Return [x, y] of the center of cell containing provided text 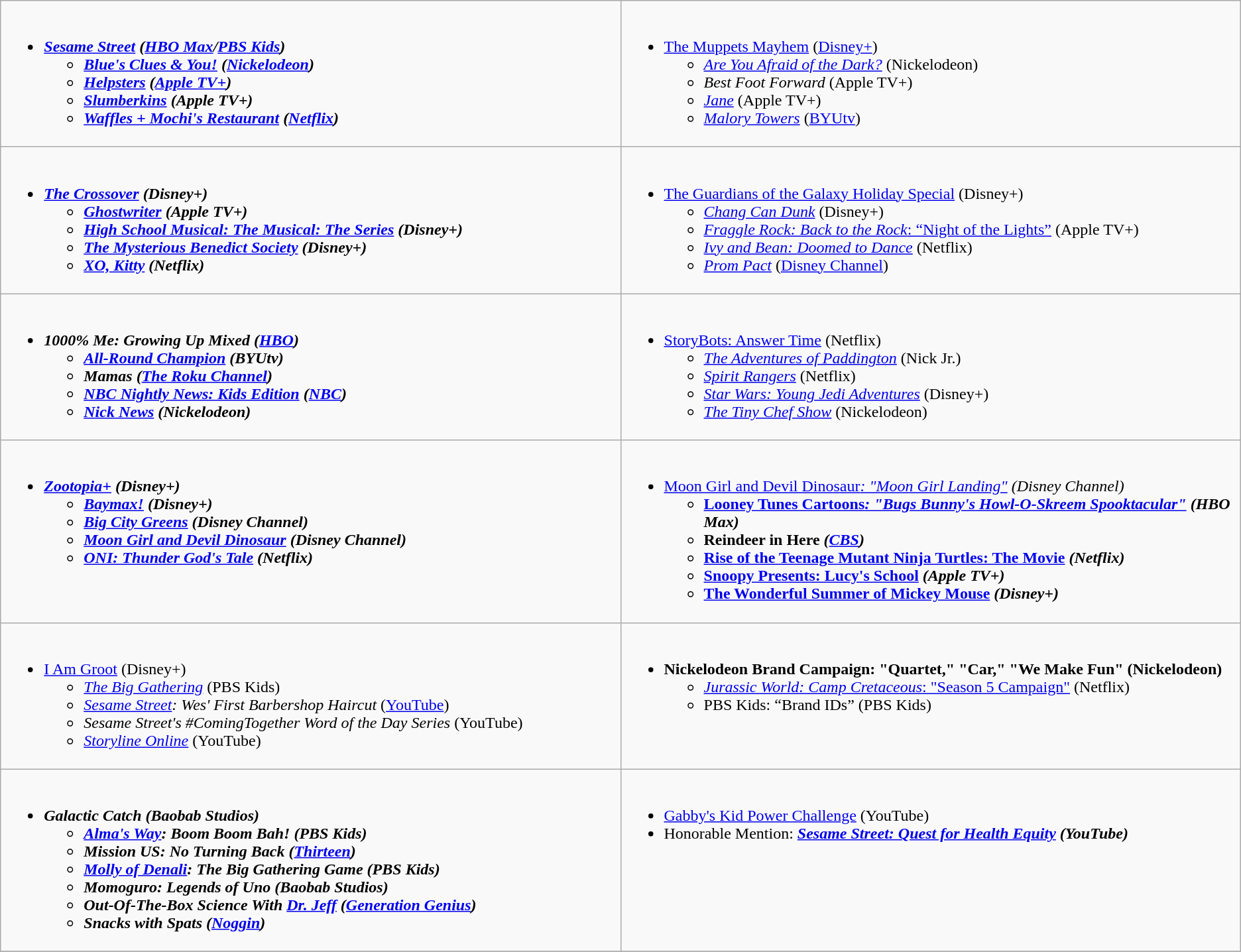
Gabby's Kid Power Challenge (YouTube)Honorable Mention: Sesame Street: Quest for Health Equity (YouTube) [931, 861]
Zootopia+ (Disney+)Baymax! (Disney+)Big City Greens (Disney Channel)Moon Girl and Devil Dinosaur (Disney Channel)ONI: Thunder God's Tale (Netflix) [310, 532]
Sesame Street (HBO Max/PBS Kids)Blue's Clues & You! (Nickelodeon)Helpsters (Apple TV+)Slumberkins (Apple TV+)Waffles + Mochi's Restaurant (Netflix) [310, 74]
The Muppets Mayhem (Disney+)Are You Afraid of the Dark? (Nickelodeon)Best Foot Forward (Apple TV+)Jane (Apple TV+)Malory Towers (BYUtv) [931, 74]
1000% Me: Growing Up Mixed (HBO)All-Round Champion (BYUtv)Mamas (The Roku Channel)NBC Nightly News: Kids Edition (NBC)Nick News (Nickelodeon) [310, 367]
